Provide the [X, Y] coordinate of the cell's center where the given text is located.  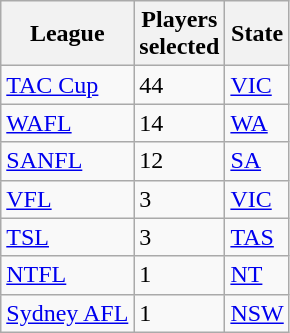
44 [180, 85]
SANFL [68, 161]
TAS [257, 237]
NTFL [68, 275]
SA [257, 161]
VFL [68, 199]
NT [257, 275]
12 [180, 161]
NSW [257, 313]
WAFL [68, 123]
Sydney AFL [68, 313]
14 [180, 123]
TSL [68, 237]
League [68, 34]
TAC Cup [68, 85]
State [257, 34]
WA [257, 123]
Playersselected [180, 34]
